Detect which cell encompasses the target text, then output its [x, y] center coordinate. 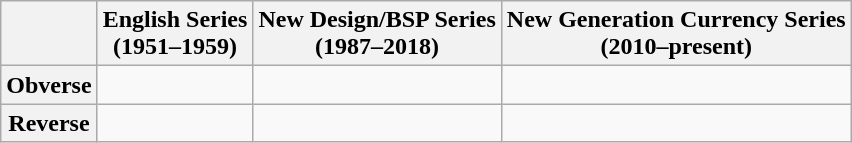
New Generation Currency Series (2010–present) [676, 34]
English Series (1951–1959) [175, 34]
New Design/BSP Series (1987–2018) [377, 34]
Reverse [49, 123]
Obverse [49, 85]
